Locate the cell with the specified text and output its [X, Y] center coordinate. 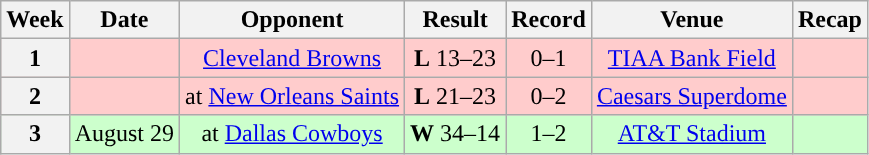
at Dallas Cowboys [292, 134]
L 13–23 [456, 58]
Cleveland Browns [292, 58]
AT&T Stadium [692, 134]
2 [35, 96]
0–2 [549, 96]
August 29 [124, 134]
Opponent [292, 20]
1 [35, 58]
1–2 [549, 134]
L 21–23 [456, 96]
Week [35, 20]
TIAA Bank Field [692, 58]
Recap [830, 20]
at New Orleans Saints [292, 96]
3 [35, 134]
Venue [692, 20]
Result [456, 20]
Record [549, 20]
0–1 [549, 58]
Caesars Superdome [692, 96]
W 34–14 [456, 134]
Date [124, 20]
